Find where the given text appears and provide that cell's center as (x, y) coordinate. 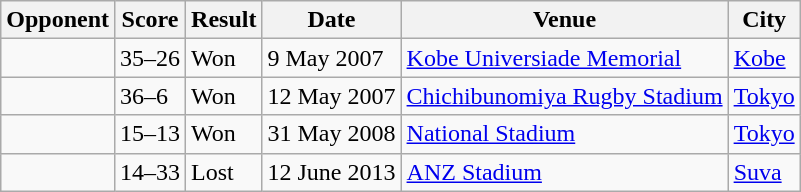
Venue (564, 20)
City (764, 20)
Kobe (764, 58)
Date (332, 20)
Lost (224, 172)
National Stadium (564, 134)
Score (150, 20)
12 May 2007 (332, 96)
ANZ Stadium (564, 172)
31 May 2008 (332, 134)
9 May 2007 (332, 58)
Result (224, 20)
Chichibunomiya Rugby Stadium (564, 96)
35–26 (150, 58)
Opponent (58, 20)
Kobe Universiade Memorial (564, 58)
15–13 (150, 134)
Suva (764, 172)
14–33 (150, 172)
36–6 (150, 96)
12 June 2013 (332, 172)
